Determine the [X, Y] coordinate at the center of the cell enclosing the given text.  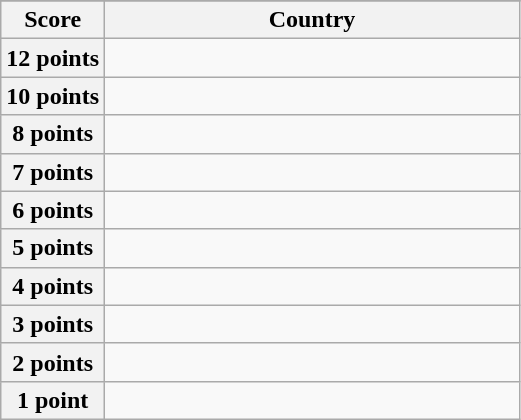
6 points [53, 210]
3 points [53, 324]
7 points [53, 172]
1 point [53, 400]
8 points [53, 134]
2 points [53, 362]
10 points [53, 96]
12 points [53, 58]
Country [312, 20]
Score [53, 20]
4 points [53, 286]
5 points [53, 248]
